For the text-containing cell, return its midpoint in (x, y) coordinate format. 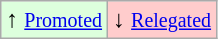
↑ Promoted (54, 20)
↓ Relegated (162, 20)
